For the text-containing cell, return its midpoint in (x, y) coordinate format. 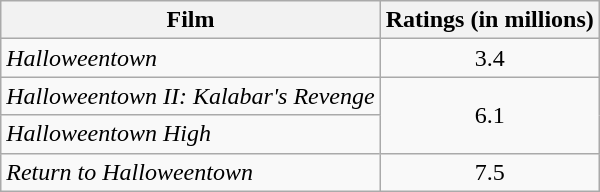
Return to Halloweentown (190, 172)
Film (190, 20)
6.1 (490, 115)
Halloweentown (190, 58)
Ratings (in millions) (490, 20)
Halloweentown II: Kalabar's Revenge (190, 96)
3.4 (490, 58)
7.5 (490, 172)
Halloweentown High (190, 134)
